Return (x, y) of the center of cell containing provided text 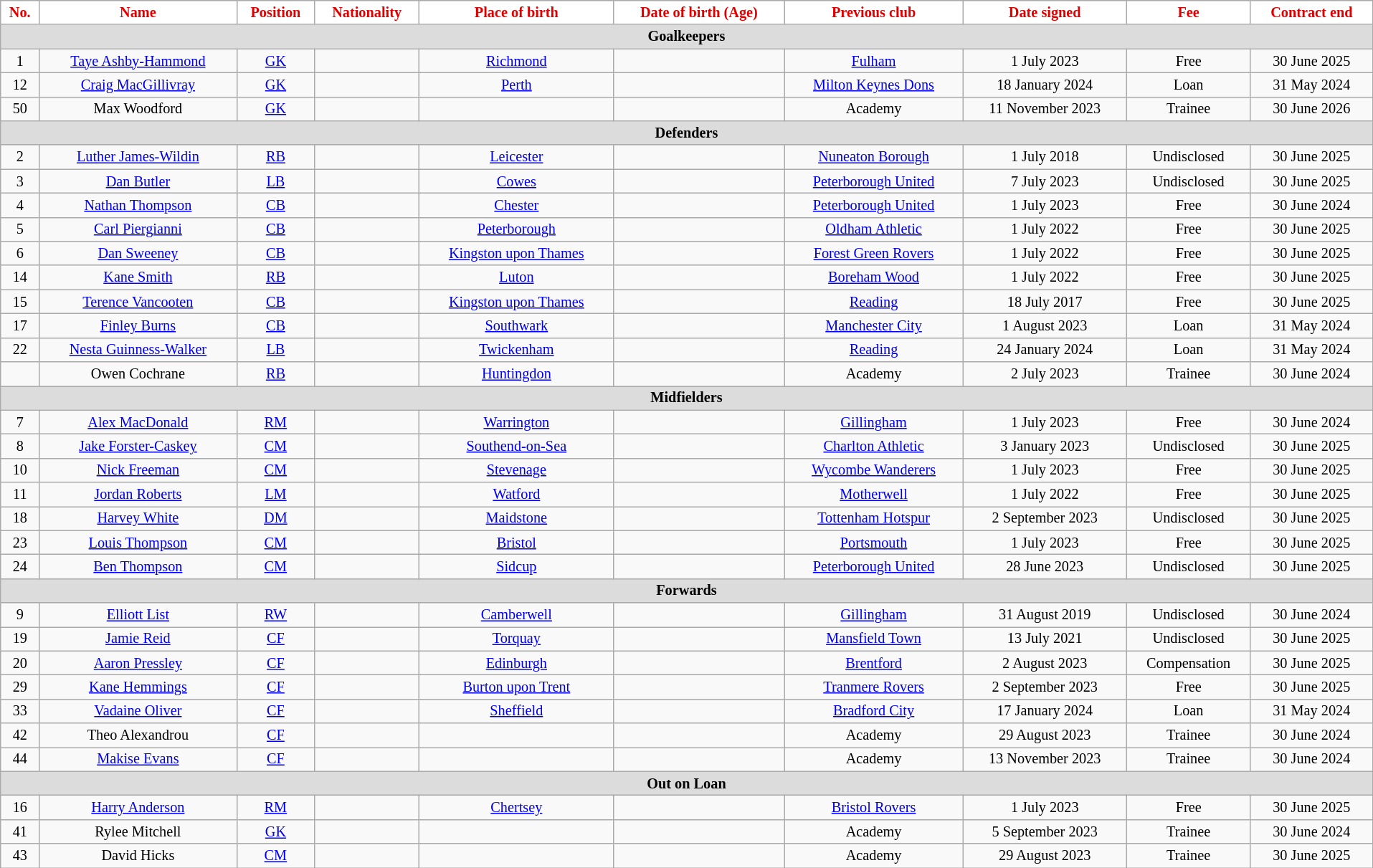
Date signed (1045, 12)
11 November 2023 (1045, 109)
Nuneaton Borough (874, 157)
Fulham (874, 60)
33 (20, 711)
Ben Thompson (138, 566)
Watford (517, 494)
Date of birth (Age) (698, 12)
Torquay (517, 639)
Compensation (1189, 663)
23 (20, 543)
Contract end (1311, 12)
18 (20, 518)
Kane Smith (138, 277)
Brentford (874, 663)
28 June 2023 (1045, 566)
Leicester (517, 157)
Craig MacGillivray (138, 85)
Vadaine Oliver (138, 711)
David Hicks (138, 856)
7 (20, 422)
Max Woodford (138, 109)
Owen Cochrane (138, 373)
Jordan Roberts (138, 494)
Terence Vancooten (138, 302)
Place of birth (517, 12)
Peterborough (517, 229)
13 November 2023 (1045, 759)
44 (20, 759)
42 (20, 735)
50 (20, 109)
Bristol (517, 543)
Jake Forster-Caskey (138, 446)
Luther James-Wildin (138, 157)
Boreham Wood (874, 277)
Charlton Athletic (874, 446)
Stevenage (517, 470)
DM (275, 518)
Rylee Mitchell (138, 831)
Forest Green Rovers (874, 253)
43 (20, 856)
Milton Keynes Dons (874, 85)
22 (20, 350)
Position (275, 12)
Nesta Guinness-Walker (138, 350)
Burton upon Trent (517, 687)
Alex MacDonald (138, 422)
5 September 2023 (1045, 831)
9 (20, 614)
RW (275, 614)
Chester (517, 205)
5 (20, 229)
Wycombe Wanderers (874, 470)
Chertsey (517, 807)
Fee (1189, 12)
Finley Burns (138, 325)
Nick Freeman (138, 470)
Warrington (517, 422)
No. (20, 12)
Maidstone (517, 518)
3 January 2023 (1045, 446)
LM (275, 494)
Luton (517, 277)
Harry Anderson (138, 807)
Sidcup (517, 566)
15 (20, 302)
24 January 2024 (1045, 350)
Defenders (687, 133)
3 (20, 181)
2 August 2023 (1045, 663)
Kane Hemmings (138, 687)
Goalkeepers (687, 37)
6 (20, 253)
Nathan Thompson (138, 205)
11 (20, 494)
Motherwell (874, 494)
1 August 2023 (1045, 325)
Jamie Reid (138, 639)
31 August 2019 (1045, 614)
Forwards (687, 591)
2 July 2023 (1045, 373)
Theo Alexandrou (138, 735)
17 (20, 325)
Edinburgh (517, 663)
20 (20, 663)
Harvey White (138, 518)
18 July 2017 (1045, 302)
16 (20, 807)
Portsmouth (874, 543)
Sheffield (517, 711)
Louis Thompson (138, 543)
Bradford City (874, 711)
Manchester City (874, 325)
Taye Ashby-Hammond (138, 60)
1 (20, 60)
17 January 2024 (1045, 711)
41 (20, 831)
4 (20, 205)
Camberwell (517, 614)
29 (20, 687)
Midfielders (687, 398)
2 (20, 157)
Makise Evans (138, 759)
Southwark (517, 325)
19 (20, 639)
Mansfield Town (874, 639)
Nationality (367, 12)
Dan Butler (138, 181)
10 (20, 470)
Cowes (517, 181)
Southend-on-Sea (517, 446)
Twickenham (517, 350)
Bristol Rovers (874, 807)
Name (138, 12)
Carl Piergianni (138, 229)
Out on Loan (687, 783)
7 July 2023 (1045, 181)
Tottenham Hotspur (874, 518)
13 July 2021 (1045, 639)
Huntingdon (517, 373)
Aaron Pressley (138, 663)
1 July 2018 (1045, 157)
Previous club (874, 12)
12 (20, 85)
Dan Sweeney (138, 253)
Perth (517, 85)
Oldham Athletic (874, 229)
30 June 2026 (1311, 109)
18 January 2024 (1045, 85)
24 (20, 566)
Elliott List (138, 614)
Tranmere Rovers (874, 687)
8 (20, 446)
Richmond (517, 60)
14 (20, 277)
